Return (X, Y) of the center of cell containing provided text 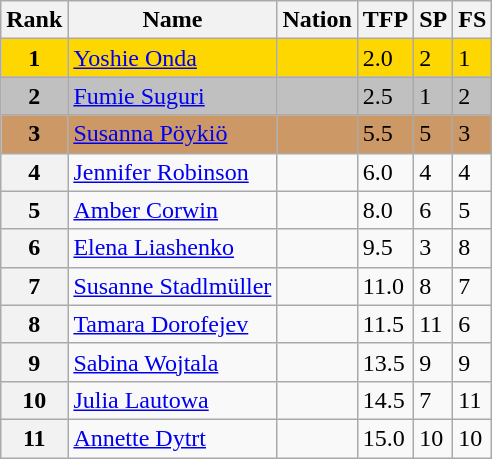
Susanne Stadlmüller (172, 286)
Elena Liashenko (172, 248)
Fumie Suguri (172, 96)
13.5 (385, 362)
Jennifer Robinson (172, 172)
6.0 (385, 172)
Rank (34, 20)
2.5 (385, 96)
Tamara Dorofejev (172, 324)
9.5 (385, 248)
Amber Corwin (172, 210)
Nation (317, 20)
Yoshie Onda (172, 58)
14.5 (385, 400)
2.0 (385, 58)
Name (172, 20)
11.5 (385, 324)
11.0 (385, 286)
Susanna Pöykiö (172, 134)
Annette Dytrt (172, 438)
8.0 (385, 210)
Sabina Wojtala (172, 362)
FS (472, 20)
15.0 (385, 438)
SP (434, 20)
TFP (385, 20)
Julia Lautowa (172, 400)
5.5 (385, 134)
